For the text-containing cell, return its midpoint in [X, Y] coordinate format. 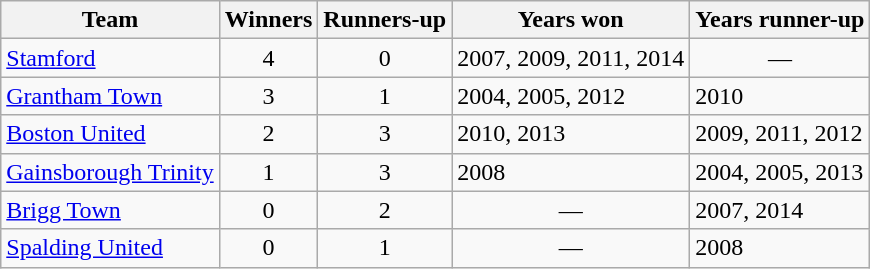
Stamford [110, 58]
Grantham Town [110, 96]
2007, 2014 [780, 210]
2009, 2011, 2012 [780, 134]
2004, 2005, 2012 [571, 96]
2010 [780, 96]
Spalding United [110, 248]
Team [110, 20]
Years won [571, 20]
4 [268, 58]
Gainsborough Trinity [110, 172]
Brigg Town [110, 210]
Winners [268, 20]
Years runner-up [780, 20]
2007, 2009, 2011, 2014 [571, 58]
2004, 2005, 2013 [780, 172]
Runners-up [385, 20]
2010, 2013 [571, 134]
Boston United [110, 134]
